Determine the [x, y] coordinate at the center of the cell enclosing the given text.  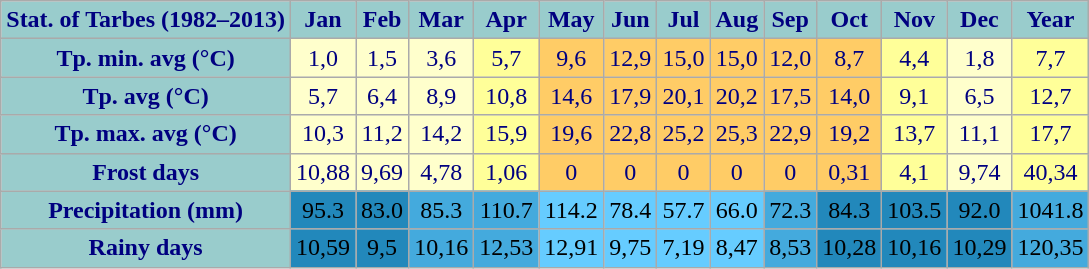
4,4 [914, 58]
40,34 [1050, 172]
8,9 [442, 96]
57.7 [684, 210]
7,7 [1050, 58]
Nov [914, 20]
9,74 [980, 172]
Apr [506, 20]
9,5 [382, 248]
6,4 [382, 96]
22,9 [790, 134]
6,5 [980, 96]
72.3 [790, 210]
1,06 [506, 172]
110.7 [506, 210]
13,7 [914, 134]
1,0 [322, 58]
103.5 [914, 210]
10,8 [506, 96]
Rainy days [146, 248]
Jul [684, 20]
78.4 [630, 210]
14,2 [442, 134]
25,2 [684, 134]
114.2 [572, 210]
14,0 [850, 96]
12,0 [790, 58]
0,31 [850, 172]
Dec [980, 20]
92.0 [980, 210]
4,78 [442, 172]
12,53 [506, 248]
17,9 [630, 96]
12,91 [572, 248]
10,88 [322, 172]
8,7 [850, 58]
10,28 [850, 248]
15,9 [506, 134]
10,29 [980, 248]
12,7 [1050, 96]
17,7 [1050, 134]
8,53 [790, 248]
Feb [382, 20]
7,19 [684, 248]
Jun [630, 20]
12,9 [630, 58]
9,75 [630, 248]
Year [1050, 20]
20,2 [737, 96]
Jan [322, 20]
9,6 [572, 58]
14,6 [572, 96]
11,1 [980, 134]
9,69 [382, 172]
84.3 [850, 210]
120,35 [1050, 248]
4,1 [914, 172]
3,6 [442, 58]
1041.8 [1050, 210]
Oct [850, 20]
11,2 [382, 134]
Sep [790, 20]
1,8 [980, 58]
Tp. avg (°C) [146, 96]
1,5 [382, 58]
8,47 [737, 248]
19,2 [850, 134]
Precipitation (mm) [146, 210]
10,3 [322, 134]
Stat. of Tarbes (1982–2013) [146, 20]
Mar [442, 20]
Frost days [146, 172]
22,8 [630, 134]
20,1 [684, 96]
Aug [737, 20]
19,6 [572, 134]
17,5 [790, 96]
9,1 [914, 96]
10,59 [322, 248]
Tp. max. avg (°C) [146, 134]
83.0 [382, 210]
May [572, 20]
85.3 [442, 210]
66.0 [737, 210]
25,3 [737, 134]
95.3 [322, 210]
Tp. min. avg (°C) [146, 58]
